Return the (x, y) coordinate for the center point of the cell that contains the specified text.  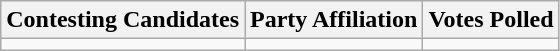
Contesting Candidates (123, 20)
Votes Polled (491, 20)
Party Affiliation (334, 20)
